Identify which cell holds the provided text, then report its [x, y] central coordinate. 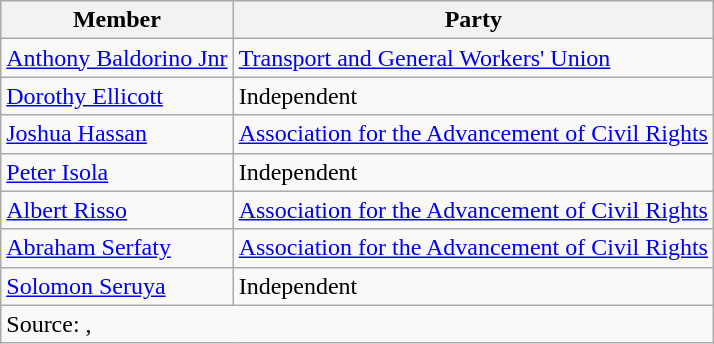
Abraham Serfaty [117, 248]
Solomon Seruya [117, 286]
Member [117, 20]
Peter Isola [117, 172]
Party [473, 20]
Anthony Baldorino Jnr [117, 58]
Source: , [358, 324]
Dorothy Ellicott [117, 96]
Albert Risso [117, 210]
Transport and General Workers' Union [473, 58]
Joshua Hassan [117, 134]
